For the text-containing cell, return its midpoint in (x, y) coordinate format. 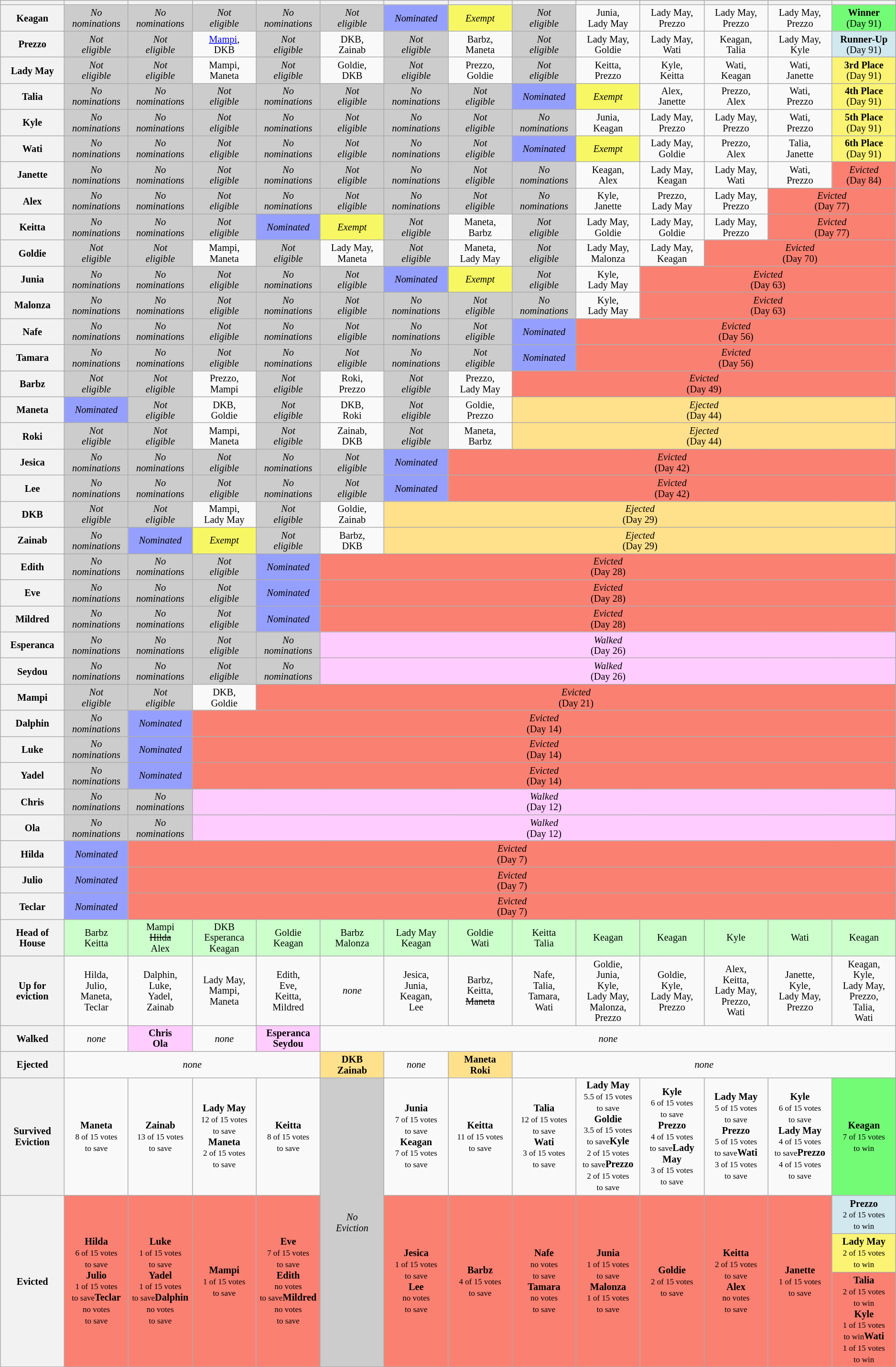
Tamara (32, 358)
Janette,Kyle,Lady May,Prezzo (800, 990)
Keitta,Prezzo (608, 70)
Goldie2 of 15 votesto save (672, 1281)
Alex,Janette (672, 97)
ManetaRoki (480, 1064)
Mampi1 of 15 votesto save (224, 1281)
Mildred (32, 618)
Yadel (32, 775)
Luke1 of 15 votesto saveYadel1 of 15 votesto saveDalphinno votesto save (160, 1281)
Teclar (32, 906)
DKB,Zainab (352, 44)
Roki (32, 436)
Zainab13 of 15 votesto save (160, 1137)
Evicted(Day 21) (576, 697)
BarbzMalonza (352, 938)
Malonza (32, 305)
Runner-Up(Day 91) (864, 44)
Lady May5 of 15 votesto savePrezzo5 of 15 votesto saveWati3 of 15 votesto save (736, 1137)
Kyle6 of 15 votesto saveLady May4 of 15 votesto savePrezzo4 of 15 votesto save (800, 1137)
Nafeno votesto saveTamarano votesto save (544, 1281)
Barbz (32, 383)
Janette1 of 15 votesto save (800, 1281)
Walked (32, 1038)
ChrisOla (160, 1038)
Keitta11 of 15 votesto save (480, 1137)
Up for eviction (32, 990)
Barbz,Maneta (480, 44)
Keagan,Alex (608, 175)
Keitta (32, 227)
DKBZainab (352, 1064)
Prezzo,Goldie (480, 70)
Evicted(Day 49) (704, 383)
KeittaTalia (544, 938)
Hilda (32, 854)
Lady MayKeagan (416, 938)
Mampi,DKB (224, 44)
Keagan,Kyle,Lady May,Prezzo,Talia,Wati (864, 990)
DKB (32, 514)
GoldieWati (480, 938)
Keagan,Talia (736, 44)
Lady May5.5 of 15 votesto saveGoldie3.5 of 15 votesto saveKyle2 of 15 votesto savePrezzo2 of 15 votesto save (608, 1137)
Barbz,DKB (352, 540)
Talia (32, 97)
Maneta8 of 15 votesto save (97, 1137)
Junia (32, 279)
Junia1 of 15 votesto saveMalonza1 of 15 votesto save (608, 1281)
NoEviction (352, 1222)
Goldie,Zainab (352, 514)
Hilda6 of 15 votesto saveJulio1 of 15 votesto saveTeclarno votesto save (97, 1281)
Lady May2 of 15 votesto win (864, 1253)
Keitta2 of 15 votesto saveAlexno votesto save (736, 1281)
Nafe,Talia,Tamara,Wati (544, 990)
Hilda,Julio,Maneta,Teclar (97, 990)
Dalphin (32, 724)
Zainab,DKB (352, 436)
Alex,Keitta,Lady May,Prezzo,Wati (736, 990)
Wati,Janette (800, 70)
Seydou (32, 671)
DKB,Roki (352, 410)
Zainab (32, 540)
Jesica (32, 462)
Prezzo (32, 44)
Eve7 of 15 votesto saveEdithno votesto saveMildredno votesto save (288, 1281)
5th Place(Day 91) (864, 122)
Lee (32, 488)
Winner(Day 91) (864, 18)
BarbzKeitta (97, 938)
Evicted(Day 70) (800, 253)
Junia,Keagan (608, 122)
4th Place(Day 91) (864, 97)
Junia7 of 15 votesto saveKeagan7 of 15 votesto save (416, 1137)
Lady May,Mampi,Maneta (224, 990)
Lady May12 of 15 votesto saveManeta2 of 15 votesto save (224, 1137)
Esperanca (32, 645)
Dalphin,Luke,Yadel,Zainab (160, 990)
Edith (32, 567)
Ola (32, 828)
Talia,Janette (800, 148)
Julio (32, 880)
Barbz,Keitta,Maneta (480, 990)
Head of House (32, 938)
Prezzo2 of 15 votesto win (864, 1215)
Barbz4 of 15 votesto save (480, 1281)
Junia,Lady May (608, 18)
Keitta8 of 15 votesto save (288, 1137)
Mampi (32, 697)
Kyle,Keitta (672, 70)
Survived Eviction (32, 1137)
Lady May,Kyle (800, 44)
Goldie,DKB (352, 70)
3rd Place(Day 91) (864, 70)
Lady May,Malonza (608, 253)
Goldie (32, 253)
Nafe (32, 332)
Wati,Keagan (736, 70)
MampiHildaAlex (160, 938)
EsperancaSeydou (288, 1038)
Maneta (32, 410)
Eve (32, 593)
Evicted(Day 84) (864, 175)
Goldie,Prezzo (480, 410)
Kyle6 of 15 votesto savePrezzo4 of 15 votesto saveLady May3 of 15 votesto save (672, 1137)
Janette (32, 175)
6th Place(Day 91) (864, 148)
Evicted (32, 1281)
Keagan7 of 15 votesto win (864, 1137)
Lady May,Maneta (352, 253)
Edith,Eve,Keitta,Mildred (288, 990)
Goldie,Junia,Kyle,Lady May,Malonza,Prezzo (608, 990)
Talia12 of 15 votesto saveWati3 of 15 votesto save (544, 1137)
Goldie,Kyle,Lady May,Prezzo (672, 990)
Ejected (32, 1064)
Roki,Prezzo (352, 383)
Mampi,Lady May (224, 514)
GoldieKeagan (288, 938)
Maneta,Lady May (480, 253)
Luke (32, 749)
Alex (32, 201)
Jesica,Junia,Keagan,Lee (416, 990)
Prezzo,Mampi (224, 383)
Lady May (32, 70)
Talia2 of 15 votesto winKyle1 of 15 votesto winWati1 of 15 votesto win (864, 1319)
DKBEsperancaKeagan (224, 938)
Jesica1 of 15 votesto saveLeeno votesto save (416, 1281)
Kyle,Janette (608, 201)
Chris (32, 802)
